Identify which cell holds the provided text, then report its [x, y] central coordinate. 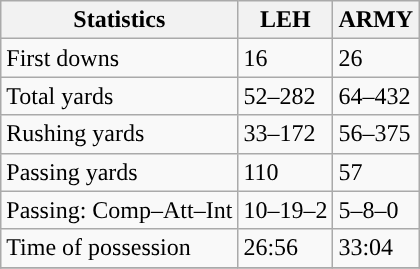
110 [286, 172]
Rushing yards [120, 134]
ARMY [376, 20]
26:56 [286, 248]
52–282 [286, 96]
Time of possession [120, 248]
64–432 [376, 96]
Total yards [120, 96]
Passing yards [120, 172]
5–8–0 [376, 210]
Passing: Comp–Att–Int [120, 210]
26 [376, 58]
Statistics [120, 20]
First downs [120, 58]
10–19–2 [286, 210]
LEH [286, 20]
56–375 [376, 134]
33:04 [376, 248]
57 [376, 172]
33–172 [286, 134]
16 [286, 58]
